Pinpoint the cell where the given text exists, returning its (x, y) midpoint coordinate. 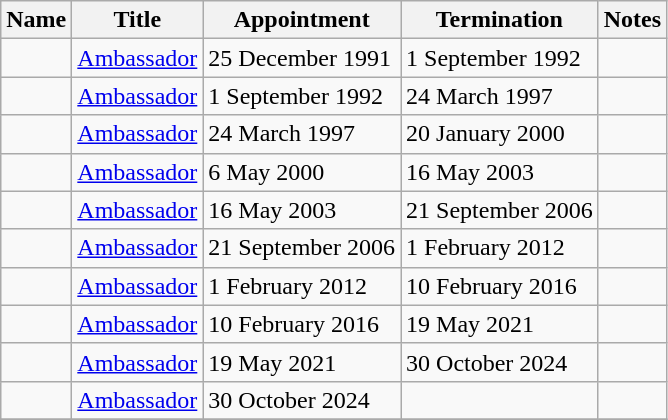
25 December 1991 (302, 58)
Title (138, 20)
Notes (632, 20)
20 January 2000 (500, 134)
Appointment (302, 20)
6 May 2000 (302, 172)
Name (36, 20)
Termination (500, 20)
